Capture the cell that displays the provided text and extract its (x, y) central coordinate. 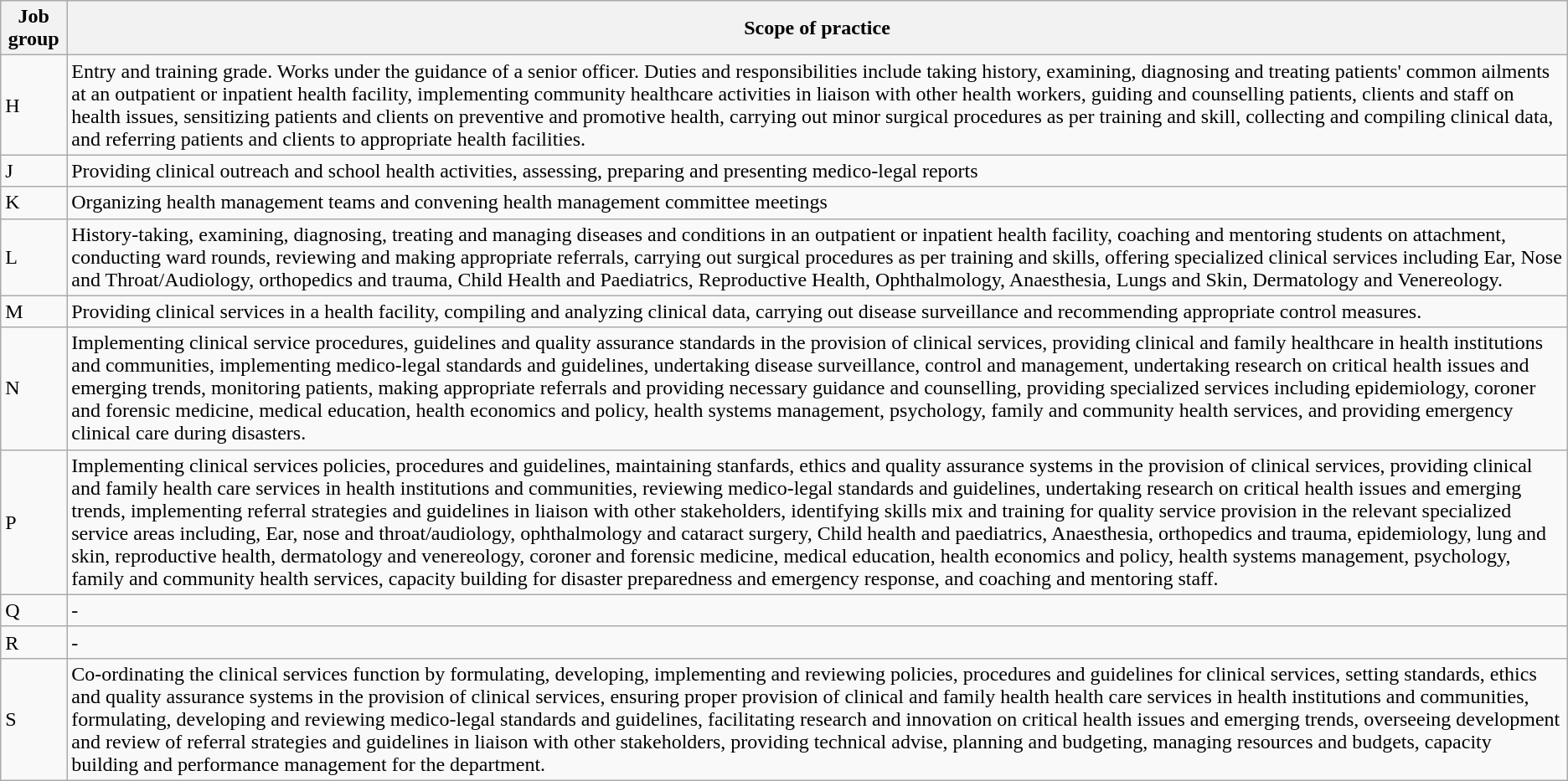
S (34, 719)
H (34, 105)
M (34, 311)
K (34, 203)
P (34, 522)
Providing clinical outreach and school health activities, assessing, preparing and presenting medico-legal reports (818, 171)
Q (34, 610)
J (34, 171)
N (34, 388)
Organizing health management teams and convening health management committee meetings (818, 203)
Scope of practice (818, 28)
R (34, 642)
L (34, 257)
Job group (34, 28)
